From the cell containing the given text, extract its center point as [x, y] coordinate. 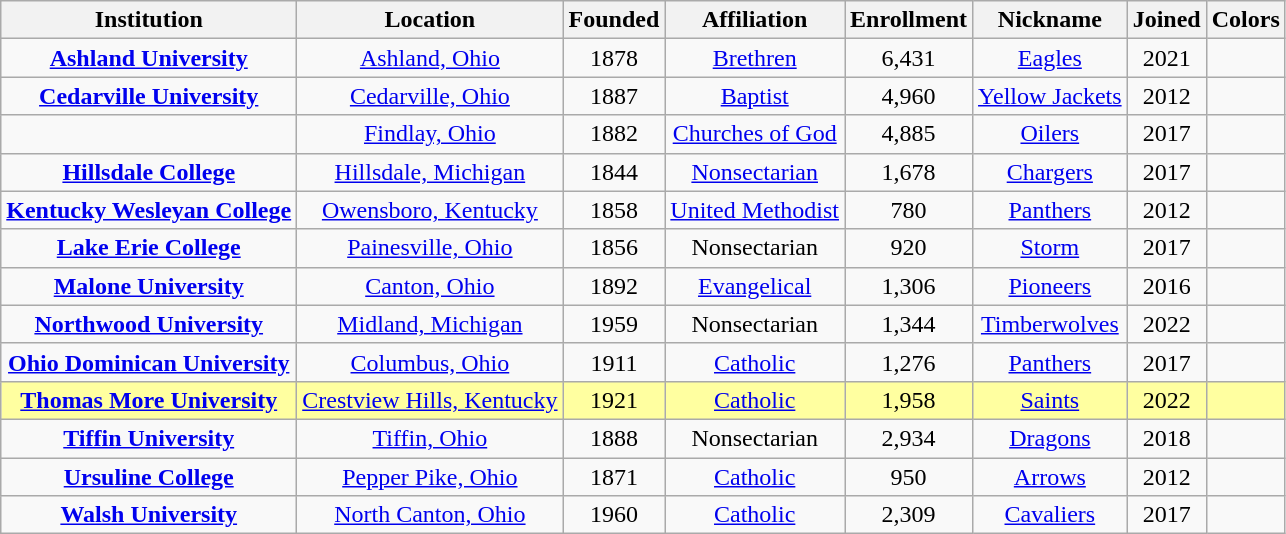
Tiffin University [149, 438]
4,960 [909, 96]
1921 [614, 400]
1959 [614, 324]
Cedarville, Ohio [430, 96]
Enrollment [909, 20]
Cavaliers [1050, 515]
Ursuline College [149, 477]
Kentucky Wesleyan College [149, 210]
Northwood University [149, 324]
Affiliation [755, 20]
1856 [614, 248]
2021 [1166, 58]
1844 [614, 172]
Cedarville University [149, 96]
950 [909, 477]
Pepper Pike, Ohio [430, 477]
2,309 [909, 515]
Location [430, 20]
Painesville, Ohio [430, 248]
1,344 [909, 324]
Ashland University [149, 58]
1888 [614, 438]
920 [909, 248]
2018 [1166, 438]
Institution [149, 20]
Walsh University [149, 515]
Storm [1050, 248]
2016 [1166, 286]
Pioneers [1050, 286]
1871 [614, 477]
Dragons [1050, 438]
Yellow Jackets [1050, 96]
1858 [614, 210]
Churches of God [755, 134]
Canton, Ohio [430, 286]
Ashland, Ohio [430, 58]
Timberwolves [1050, 324]
2,934 [909, 438]
North Canton, Ohio [430, 515]
1887 [614, 96]
Nickname [1050, 20]
Brethren [755, 58]
Saints [1050, 400]
1,958 [909, 400]
Ohio Dominican University [149, 362]
Crestview Hills, Kentucky [430, 400]
Tiffin, Ohio [430, 438]
Findlay, Ohio [430, 134]
Evangelical [755, 286]
Founded [614, 20]
Oilers [1050, 134]
Midland, Michigan [430, 324]
Hillsdale, Michigan [430, 172]
Eagles [1050, 58]
1,276 [909, 362]
Chargers [1050, 172]
Malone University [149, 286]
6,431 [909, 58]
780 [909, 210]
1960 [614, 515]
1911 [614, 362]
Columbus, Ohio [430, 362]
Lake Erie College [149, 248]
Owensboro, Kentucky [430, 210]
4,885 [909, 134]
Arrows [1050, 477]
Joined [1166, 20]
1878 [614, 58]
1882 [614, 134]
1,306 [909, 286]
Colors [1246, 20]
1892 [614, 286]
United Methodist [755, 210]
Hillsdale College [149, 172]
Baptist [755, 96]
Thomas More University [149, 400]
1,678 [909, 172]
